From the cell containing the given text, extract its center point as (X, Y) coordinate. 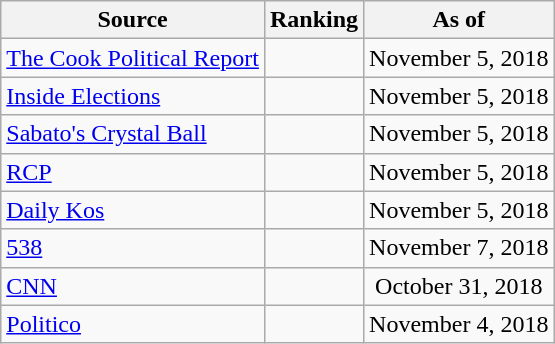
Inside Elections (133, 96)
The Cook Political Report (133, 58)
538 (133, 248)
As of (459, 20)
Sabato's Crystal Ball (133, 134)
Ranking (314, 20)
November 4, 2018 (459, 324)
Source (133, 20)
CNN (133, 286)
RCP (133, 172)
Politico (133, 324)
Daily Kos (133, 210)
October 31, 2018 (459, 286)
November 7, 2018 (459, 248)
